Find where the given text appears and provide that cell's center as [x, y] coordinate. 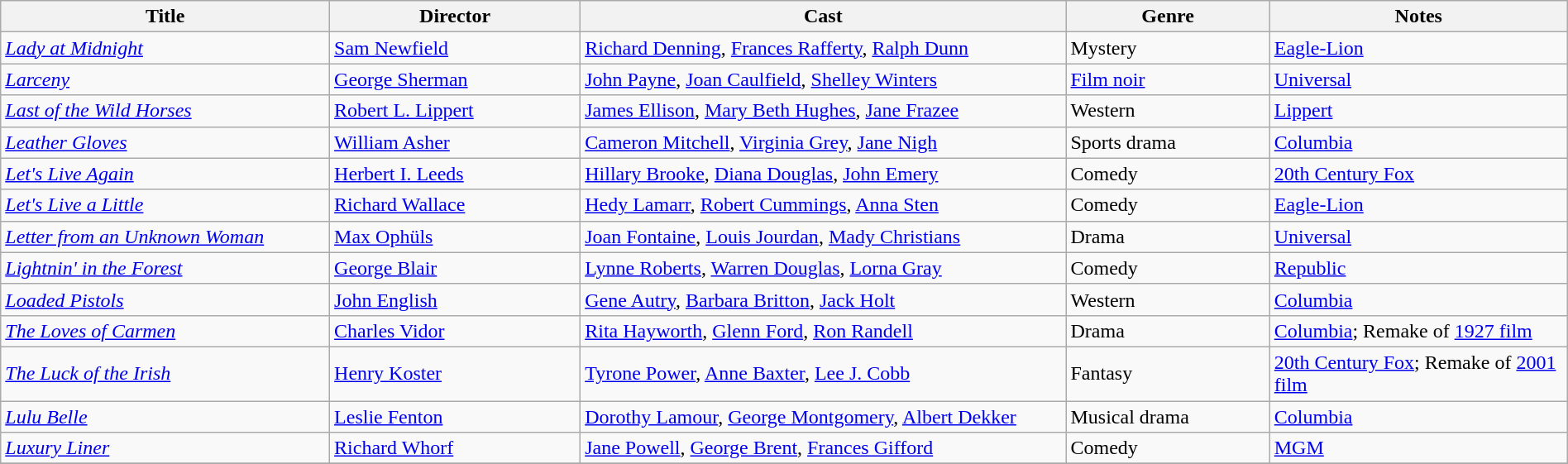
Herbert I. Leeds [455, 174]
Jane Powell, George Brent, Frances Gifford [824, 448]
Loaded Pistols [165, 299]
Hedy Lamarr, Robert Cummings, Anna Sten [824, 205]
20th Century Fox [1418, 174]
Lady at Midnight [165, 48]
The Luck of the Irish [165, 374]
Lippert [1418, 111]
Max Ophüls [455, 237]
Charles Vidor [455, 331]
Henry Koster [455, 374]
Columbia; Remake of 1927 film [1418, 331]
Genre [1168, 17]
Musical drama [1168, 416]
John Payne, Joan Caulfield, Shelley Winters [824, 79]
Sports drama [1168, 142]
Sam Newfield [455, 48]
Notes [1418, 17]
Title [165, 17]
MGM [1418, 448]
Let's Live a Little [165, 205]
Fantasy [1168, 374]
Luxury Liner [165, 448]
Richard Whorf [455, 448]
Mystery [1168, 48]
Republic [1418, 268]
Letter from an Unknown Woman [165, 237]
Director [455, 17]
Larceny [165, 79]
John English [455, 299]
Lynne Roberts, Warren Douglas, Lorna Gray [824, 268]
Dorothy Lamour, George Montgomery, Albert Dekker [824, 416]
Gene Autry, Barbara Britton, Jack Holt [824, 299]
Last of the Wild Horses [165, 111]
Lulu Belle [165, 416]
Robert L. Lippert [455, 111]
Richard Wallace [455, 205]
Lightnin' in the Forest [165, 268]
The Loves of Carmen [165, 331]
Cast [824, 17]
George Blair [455, 268]
Leslie Fenton [455, 416]
Richard Denning, Frances Rafferty, Ralph Dunn [824, 48]
Film noir [1168, 79]
Hillary Brooke, Diana Douglas, John Emery [824, 174]
James Ellison, Mary Beth Hughes, Jane Frazee [824, 111]
Cameron Mitchell, Virginia Grey, Jane Nigh [824, 142]
Rita Hayworth, Glenn Ford, Ron Randell [824, 331]
George Sherman [455, 79]
Joan Fontaine, Louis Jourdan, Mady Christians [824, 237]
Let's Live Again [165, 174]
20th Century Fox; Remake of 2001 film [1418, 374]
Tyrone Power, Anne Baxter, Lee J. Cobb [824, 374]
Leather Gloves [165, 142]
William Asher [455, 142]
